Scan for the cell matching the given text and deliver its [x, y] coordinate at center. 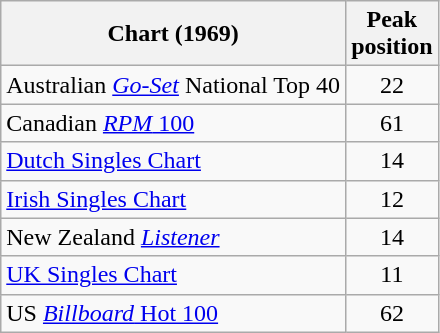
62 [392, 313]
US Billboard Hot 100 [174, 313]
Irish Singles Chart [174, 199]
11 [392, 275]
Chart (1969) [174, 34]
Peakposition [392, 34]
Dutch Singles Chart [174, 161]
New Zealand Listener [174, 237]
22 [392, 85]
UK Singles Chart [174, 275]
12 [392, 199]
Canadian RPM 100 [174, 123]
61 [392, 123]
Australian Go-Set National Top 40 [174, 85]
